Locate the cell with the specified text and output its [x, y] center coordinate. 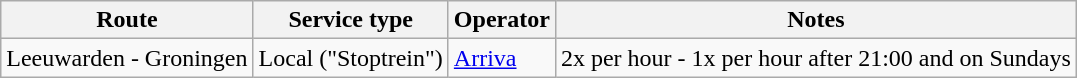
Route [127, 20]
Notes [816, 20]
Leeuwarden - Groningen [127, 58]
2x per hour - 1x per hour after 21:00 and on Sundays [816, 58]
Local ("Stoptrein") [350, 58]
Arriva [502, 58]
Operator [502, 20]
Service type [350, 20]
